Pinpoint the cell where the given text exists, returning its (x, y) midpoint coordinate. 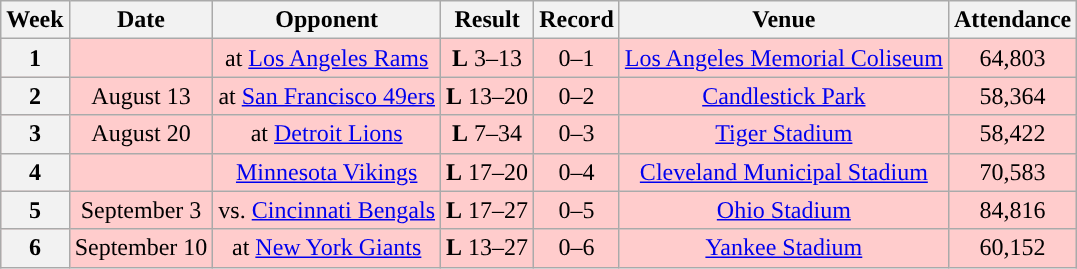
6 (35, 248)
2 (35, 96)
Los Angeles Memorial Coliseum (784, 58)
Ohio Stadium (784, 210)
L 3–13 (488, 58)
Yankee Stadium (784, 248)
at Los Angeles Rams (327, 58)
58,422 (1012, 134)
Result (488, 20)
at Detroit Lions (327, 134)
Attendance (1012, 20)
4 (35, 172)
3 (35, 134)
Tiger Stadium (784, 134)
84,816 (1012, 210)
Record (577, 20)
L 17–20 (488, 172)
September 3 (141, 210)
0–6 (577, 248)
September 10 (141, 248)
Date (141, 20)
L 17–27 (488, 210)
0–4 (577, 172)
at New York Giants (327, 248)
Minnesota Vikings (327, 172)
L 13–27 (488, 248)
Venue (784, 20)
1 (35, 58)
Opponent (327, 20)
August 20 (141, 134)
0–5 (577, 210)
at San Francisco 49ers (327, 96)
0–1 (577, 58)
58,364 (1012, 96)
70,583 (1012, 172)
0–3 (577, 134)
64,803 (1012, 58)
L 7–34 (488, 134)
Cleveland Municipal Stadium (784, 172)
Week (35, 20)
vs. Cincinnati Bengals (327, 210)
Candlestick Park (784, 96)
60,152 (1012, 248)
0–2 (577, 96)
L 13–20 (488, 96)
5 (35, 210)
August 13 (141, 96)
